Capture the cell that displays the provided text and extract its [X, Y] central coordinate. 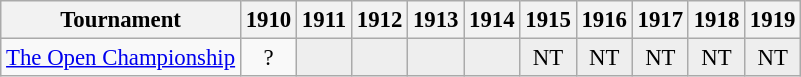
? [268, 58]
1916 [604, 20]
1910 [268, 20]
1911 [324, 20]
Tournament [121, 20]
The Open Championship [121, 58]
1912 [379, 20]
1915 [548, 20]
1918 [716, 20]
1914 [492, 20]
1919 [773, 20]
1913 [436, 20]
1917 [660, 20]
